Identify which cell holds the provided text, then report its [x, y] central coordinate. 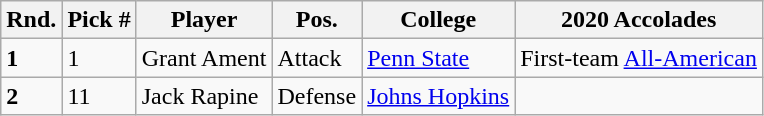
First-team All-American [639, 58]
Penn State [438, 58]
Grant Ament [204, 58]
Jack Rapine [204, 96]
Pos. [317, 20]
Johns Hopkins [438, 96]
2020 Accolades [639, 20]
2 [32, 96]
Defense [317, 96]
Pick # [99, 20]
11 [99, 96]
Player [204, 20]
Attack [317, 58]
Rnd. [32, 20]
College [438, 20]
